Search for the cell housing the specified text and yield its (x, y) center coordinate. 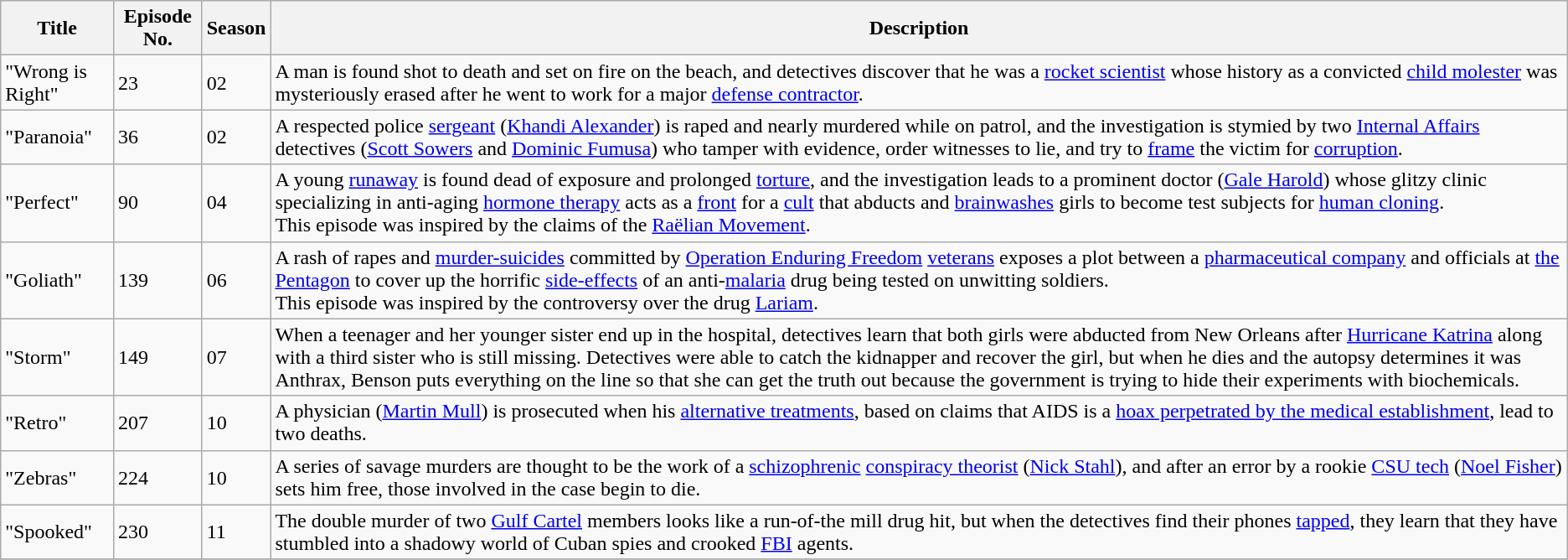
Title (57, 29)
"Spooked" (57, 531)
"Storm" (57, 357)
"Goliath" (57, 280)
06 (236, 280)
11 (236, 531)
"Perfect" (57, 203)
90 (158, 203)
"Wrong is Right" (57, 82)
"Zebras" (57, 478)
04 (236, 203)
224 (158, 478)
07 (236, 357)
Episode No. (158, 29)
36 (158, 137)
230 (158, 531)
23 (158, 82)
207 (158, 423)
"Paranoia" (57, 137)
139 (158, 280)
Season (236, 29)
Description (919, 29)
149 (158, 357)
"Retro" (57, 423)
